Scan for the cell matching the given text and deliver its (X, Y) coordinate at center. 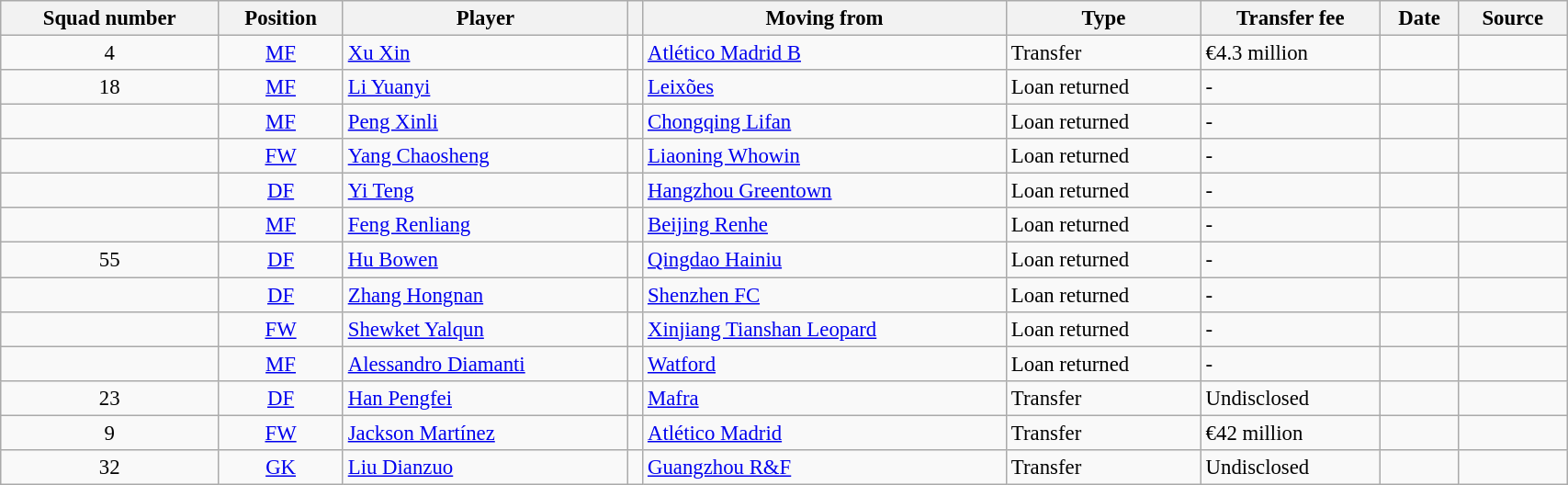
Transfer fee (1290, 18)
Source (1513, 18)
Guangzhou R&F (825, 468)
Feng Renliang (485, 225)
Qingdao Hainiu (825, 260)
Leixões (825, 87)
Chongqing Lifan (825, 122)
Hu Bowen (485, 260)
GK (281, 468)
Li Yuanyi (485, 87)
Xu Xin (485, 53)
Moving from (825, 18)
55 (110, 260)
Liu Dianzuo (485, 468)
Yi Teng (485, 191)
Position (281, 18)
Alessandro Diamanti (485, 364)
Yang Chaosheng (485, 156)
23 (110, 398)
Date (1419, 18)
Type (1104, 18)
Liaoning Whowin (825, 156)
Shenzhen FC (825, 295)
4 (110, 53)
Jackson Martínez (485, 433)
Watford (825, 364)
Shewket Yalqun (485, 329)
32 (110, 468)
Atlético Madrid B (825, 53)
Hangzhou Greentown (825, 191)
€42 million (1290, 433)
Xinjiang Tianshan Leopard (825, 329)
18 (110, 87)
Han Pengfei (485, 398)
Atlético Madrid (825, 433)
€4.3 million (1290, 53)
Zhang Hongnan (485, 295)
Peng Xinli (485, 122)
Mafra (825, 398)
Beijing Renhe (825, 225)
Player (485, 18)
9 (110, 433)
Squad number (110, 18)
